Determine the [X, Y] coordinate at the center of the cell enclosing the given text.  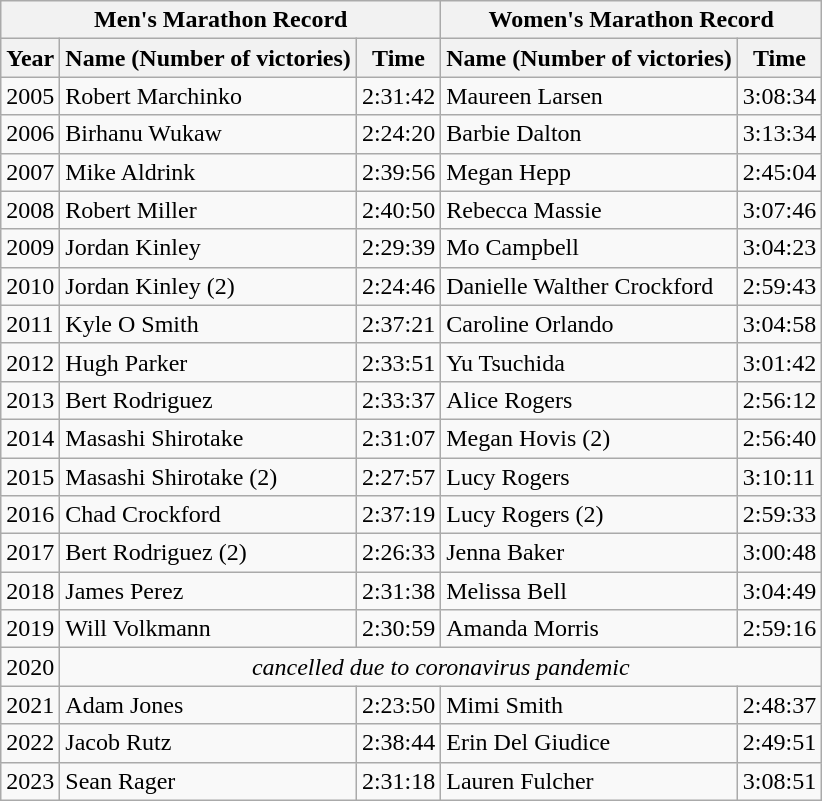
2:37:21 [398, 324]
2017 [30, 553]
Lucy Rogers [590, 477]
2:48:37 [779, 705]
Kyle O Smith [208, 324]
2:31:07 [398, 438]
2:23:50 [398, 705]
2013 [30, 400]
Megan Hovis (2) [590, 438]
Hugh Parker [208, 362]
2:38:44 [398, 743]
2008 [30, 210]
2:27:57 [398, 477]
2:40:50 [398, 210]
Robert Marchinko [208, 96]
Mo Campbell [590, 248]
Caroline Orlando [590, 324]
Will Volkmann [208, 629]
Lauren Fulcher [590, 781]
3:04:23 [779, 248]
Danielle Walther Crockford [590, 286]
2022 [30, 743]
2006 [30, 134]
2:30:59 [398, 629]
2:39:56 [398, 172]
Melissa Bell [590, 591]
2015 [30, 477]
Lucy Rogers (2) [590, 515]
3:07:46 [779, 210]
Year [30, 58]
2019 [30, 629]
2020 [30, 667]
2:33:37 [398, 400]
Mike Aldrink [208, 172]
2011 [30, 324]
James Perez [208, 591]
3:10:11 [779, 477]
2:59:16 [779, 629]
Alice Rogers [590, 400]
Robert Miller [208, 210]
Masashi Shirotake [208, 438]
2:49:51 [779, 743]
2:59:43 [779, 286]
2:31:42 [398, 96]
2018 [30, 591]
Chad Crockford [208, 515]
2012 [30, 362]
2009 [30, 248]
2:56:12 [779, 400]
Jordan Kinley [208, 248]
3:08:34 [779, 96]
Men's Marathon Record [221, 20]
Erin Del Giudice [590, 743]
Bert Rodriguez [208, 400]
2:29:39 [398, 248]
3:01:42 [779, 362]
2:31:18 [398, 781]
2005 [30, 96]
2:37:19 [398, 515]
Rebecca Massie [590, 210]
2:59:33 [779, 515]
Jacob Rutz [208, 743]
Birhanu Wukaw [208, 134]
Maureen Larsen [590, 96]
2:24:20 [398, 134]
Adam Jones [208, 705]
Jenna Baker [590, 553]
Jordan Kinley (2) [208, 286]
2023 [30, 781]
2:26:33 [398, 553]
2:31:38 [398, 591]
Sean Rager [208, 781]
3:04:58 [779, 324]
2016 [30, 515]
2:56:40 [779, 438]
3:04:49 [779, 591]
2014 [30, 438]
Megan Hepp [590, 172]
2021 [30, 705]
3:13:34 [779, 134]
Women's Marathon Record [632, 20]
2:24:46 [398, 286]
Mimi Smith [590, 705]
3:00:48 [779, 553]
3:08:51 [779, 781]
Bert Rodriguez (2) [208, 553]
2010 [30, 286]
2:45:04 [779, 172]
Masashi Shirotake (2) [208, 477]
Yu Tsuchida [590, 362]
Barbie Dalton [590, 134]
2:33:51 [398, 362]
2007 [30, 172]
Amanda Morris [590, 629]
cancelled due to coronavirus pandemic [441, 667]
